Identify which cell holds the provided text, then report its [x, y] central coordinate. 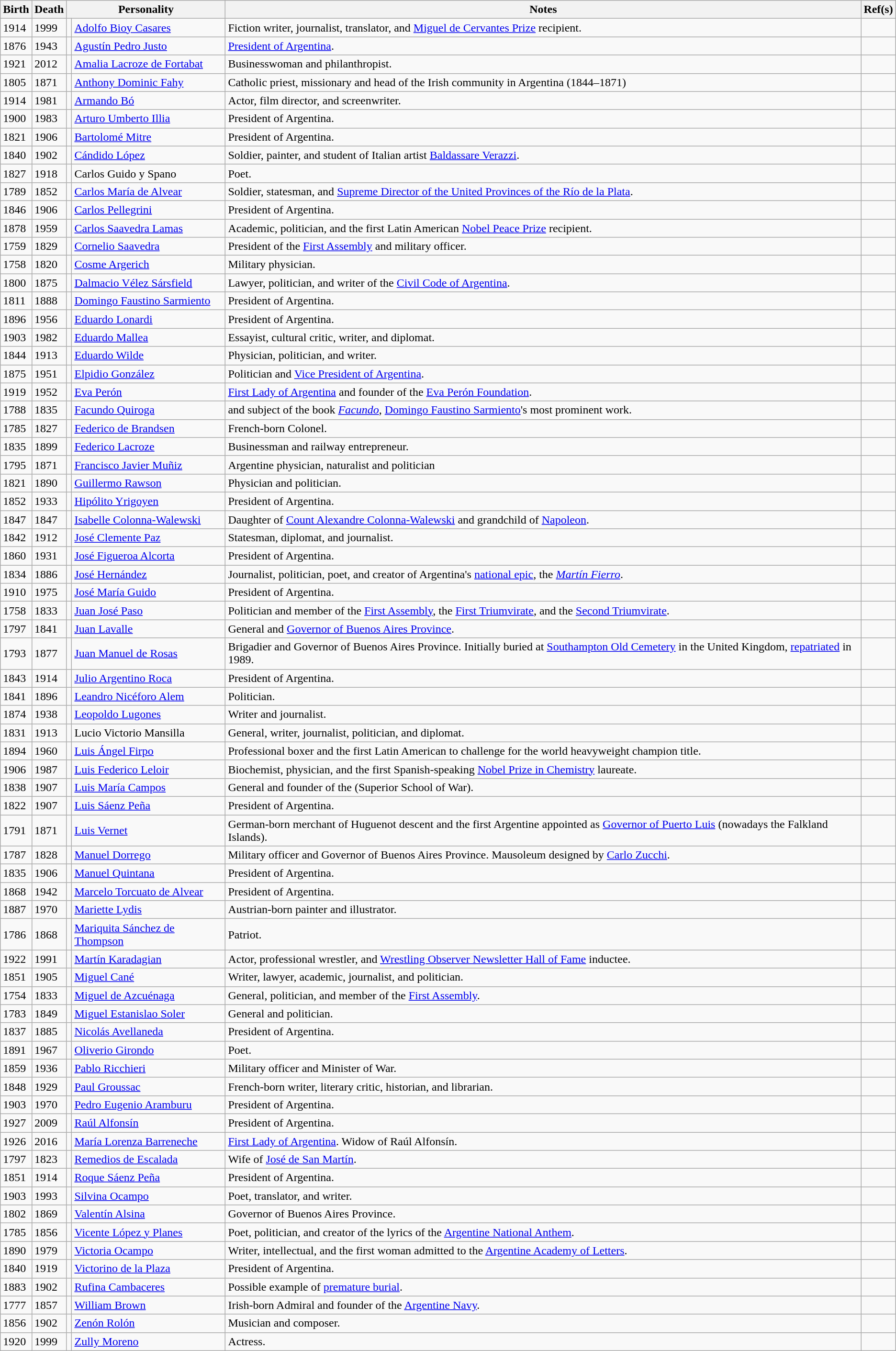
Juan José Paso [148, 611]
1759 [16, 246]
Leandro Nicéforo Alem [148, 696]
Guillermo Rawson [148, 483]
Death [49, 10]
Pedro Eugenio Aramburu [148, 1105]
Eduardo Lonardi [148, 319]
Adolfo Bioy Casares [148, 28]
1885 [49, 1032]
1912 [49, 538]
Zenón Rolón [148, 1323]
Politician. [543, 696]
1922 [16, 959]
1788 [16, 410]
Remedios de Escalada [148, 1160]
1860 [16, 556]
1920 [16, 1341]
Juan Manuel de Rosas [148, 654]
Elpidio González [148, 374]
1931 [49, 556]
1878 [16, 228]
Marcelo Torcuato de Alvear [148, 892]
1979 [49, 1251]
Federico Lacroze [148, 447]
Statesman, diplomat, and journalist. [543, 538]
Military physician. [543, 265]
2012 [49, 64]
1857 [49, 1305]
General and founder of the (Superior School of War). [543, 787]
Luis Federico Leloir [148, 769]
Essayist, cultural critic, writer, and diplomat. [543, 337]
Paul Groussac [148, 1086]
1848 [16, 1086]
Amalia Lacroze de Fortabat [148, 64]
José Hernández [148, 574]
French-born writer, literary critic, historian, and librarian. [543, 1086]
Argentine physician, naturalist and politician [543, 465]
Luis Vernet [148, 830]
Eva Perón [148, 392]
Military officer and Governor of Buenos Aires Province. Mausoleum designed by Carlo Zucchi. [543, 855]
1789 [16, 191]
First Lady of Argentina. Widow of Raúl Alfonsín. [543, 1141]
1787 [16, 855]
1991 [49, 959]
Manuel Dorrego [148, 855]
Federico de Brandsen [148, 428]
Fiction writer, journalist, translator, and Miguel de Cervantes Prize recipient. [543, 28]
Businesswoman and philanthropist. [543, 64]
1828 [49, 855]
Writer, intellectual, and the first woman admitted to the Argentine Academy of Letters. [543, 1251]
Facundo Quiroga [148, 410]
Armando Bó [148, 100]
Actor, film director, and screenwriter. [543, 100]
1834 [16, 574]
1905 [49, 977]
Silvina Ocampo [148, 1196]
and subject of the book Facundo, Domingo Faustino Sarmiento's most prominent work. [543, 410]
1891 [16, 1050]
General, politician, and member of the First Assembly. [543, 995]
1900 [16, 119]
Domingo Faustino Sarmiento [148, 301]
Miguel de Azcuénaga [148, 995]
French-born Colonel. [543, 428]
1927 [16, 1123]
Birth [16, 10]
1943 [49, 46]
1877 [49, 654]
Journalist, politician, poet, and creator of Argentina's national epic, the Martín Fierro. [543, 574]
Possible example of premature burial. [543, 1287]
Manuel Quintana [148, 873]
1842 [16, 538]
Luis Ángel Firpo [148, 751]
Physician and politician. [543, 483]
1894 [16, 751]
1975 [49, 592]
Patriot. [543, 934]
Vicente López y Planes [148, 1232]
Actor, professional wrestler, and Wrestling Observer Newsletter Hall of Fame inductee. [543, 959]
Hipólito Yrigoyen [148, 501]
Lucio Victorio Mansilla [148, 733]
President of the First Assembly and military officer. [543, 246]
Soldier, painter, and student of Italian artist Baldassare Verazzi. [543, 155]
Leopoldo Lugones [148, 715]
1982 [49, 337]
Anthony Dominic Fahy [148, 82]
Roque Sáenz Peña [148, 1178]
1959 [49, 228]
1802 [16, 1214]
1844 [16, 356]
Eduardo Wilde [148, 356]
1983 [49, 119]
1899 [49, 447]
Miguel Cané [148, 977]
1874 [16, 715]
Pablo Ricchieri [148, 1068]
1933 [49, 501]
German-born merchant of Huguenot descent and the first Argentine appointed as Governor of Puerto Luis (nowadays the Falkland Islands). [543, 830]
1822 [16, 805]
Cosme Argerich [148, 265]
1783 [16, 1014]
José Clemente Paz [148, 538]
Military officer and Minister of War. [543, 1068]
Ref(s) [878, 10]
1952 [49, 392]
Academic, politician, and the first Latin American Nobel Peace Prize recipient. [543, 228]
1831 [16, 733]
Carlos Guido y Spano [148, 173]
Lawyer, politician, and writer of the Civil Code of Argentina. [543, 283]
María Lorenza Barreneche [148, 1141]
Victoria Ocampo [148, 1251]
1993 [49, 1196]
José Figueroa Alcorta [148, 556]
1938 [49, 715]
1805 [16, 82]
Personality [146, 10]
1956 [49, 319]
Brigadier and Governor of Buenos Aires Province. Initially buried at Southampton Old Cemetery in the United Kingdom, repatriated in 1989. [543, 654]
1823 [49, 1160]
1846 [16, 210]
Miguel Estanislao Soler [148, 1014]
1829 [49, 246]
Wife of José de San Martín. [543, 1160]
Oliverio Girondo [148, 1050]
Victorino de la Plaza [148, 1269]
1887 [16, 910]
1843 [16, 678]
1967 [49, 1050]
1849 [49, 1014]
Irish-born Admiral and founder of the Argentine Navy. [543, 1305]
1960 [49, 751]
Poet, translator, and writer. [543, 1196]
Luis María Campos [148, 787]
Catholic priest, missionary and head of the Irish community in Argentina (1844–1871) [543, 82]
1981 [49, 100]
Juan Lavalle [148, 629]
Arturo Umberto Illia [148, 119]
Physician, politician, and writer. [543, 356]
Musician and composer. [543, 1323]
Professional boxer and the first Latin American to challenge for the world heavyweight champion title. [543, 751]
Governor of Buenos Aires Province. [543, 1214]
1777 [16, 1305]
1926 [16, 1141]
Mariette Lydis [148, 910]
1876 [16, 46]
2016 [49, 1141]
Cornelio Saavedra [148, 246]
Julio Argentino Roca [148, 678]
General and politician. [543, 1014]
Mariquita Sánchez de Thompson [148, 934]
1795 [16, 465]
Isabelle Colonna-Walewski [148, 519]
Politician and Vice President of Argentina. [543, 374]
1951 [49, 374]
Actress. [543, 1341]
1793 [16, 654]
1838 [16, 787]
Cándido López [148, 155]
Carlos María de Alvear [148, 191]
General, writer, journalist, politician, and diplomat. [543, 733]
Poet, politician, and creator of the lyrics of the Argentine National Anthem. [543, 1232]
Agustín Pedro Justo [148, 46]
Bartolomé Mitre [148, 137]
1786 [16, 934]
Rufina Cambaceres [148, 1287]
1888 [49, 301]
Daughter of Count Alexandre Colonna-Walewski and grandchild of Napoleon. [543, 519]
Luis Sáenz Peña [148, 805]
1929 [49, 1086]
Carlos Pellegrini [148, 210]
Biochemist, physician, and the first Spanish-speaking Nobel Prize in Chemistry laureate. [543, 769]
2009 [49, 1123]
1791 [16, 830]
Notes [543, 10]
Writer, lawyer, academic, journalist, and politician. [543, 977]
Nicolás Avellaneda [148, 1032]
Businessman and railway entrepreneur. [543, 447]
William Brown [148, 1305]
1811 [16, 301]
José María Guido [148, 592]
1820 [49, 265]
1921 [16, 64]
1987 [49, 769]
1910 [16, 592]
Martín Karadagian [148, 959]
1886 [49, 574]
Valentín Alsina [148, 1214]
First Lady of Argentina and founder of the Eva Perón Foundation. [543, 392]
1869 [49, 1214]
Zully Moreno [148, 1341]
1859 [16, 1068]
1936 [49, 1068]
Dalmacio Vélez Sársfield [148, 283]
Austrian-born painter and illustrator. [543, 910]
Carlos Saavedra Lamas [148, 228]
1754 [16, 995]
Eduardo Mallea [148, 337]
1942 [49, 892]
General and Governor of Buenos Aires Province. [543, 629]
1918 [49, 173]
Writer and journalist. [543, 715]
Politician and member of the First Assembly, the First Triumvirate, and the Second Triumvirate. [543, 611]
Raúl Alfonsín [148, 1123]
1837 [16, 1032]
1800 [16, 283]
Francisco Javier Muñiz [148, 465]
1883 [16, 1287]
Soldier, statesman, and Supreme Director of the United Provinces of the Río de la Plata. [543, 191]
